From the cell containing the given text, extract its center point as (X, Y) coordinate. 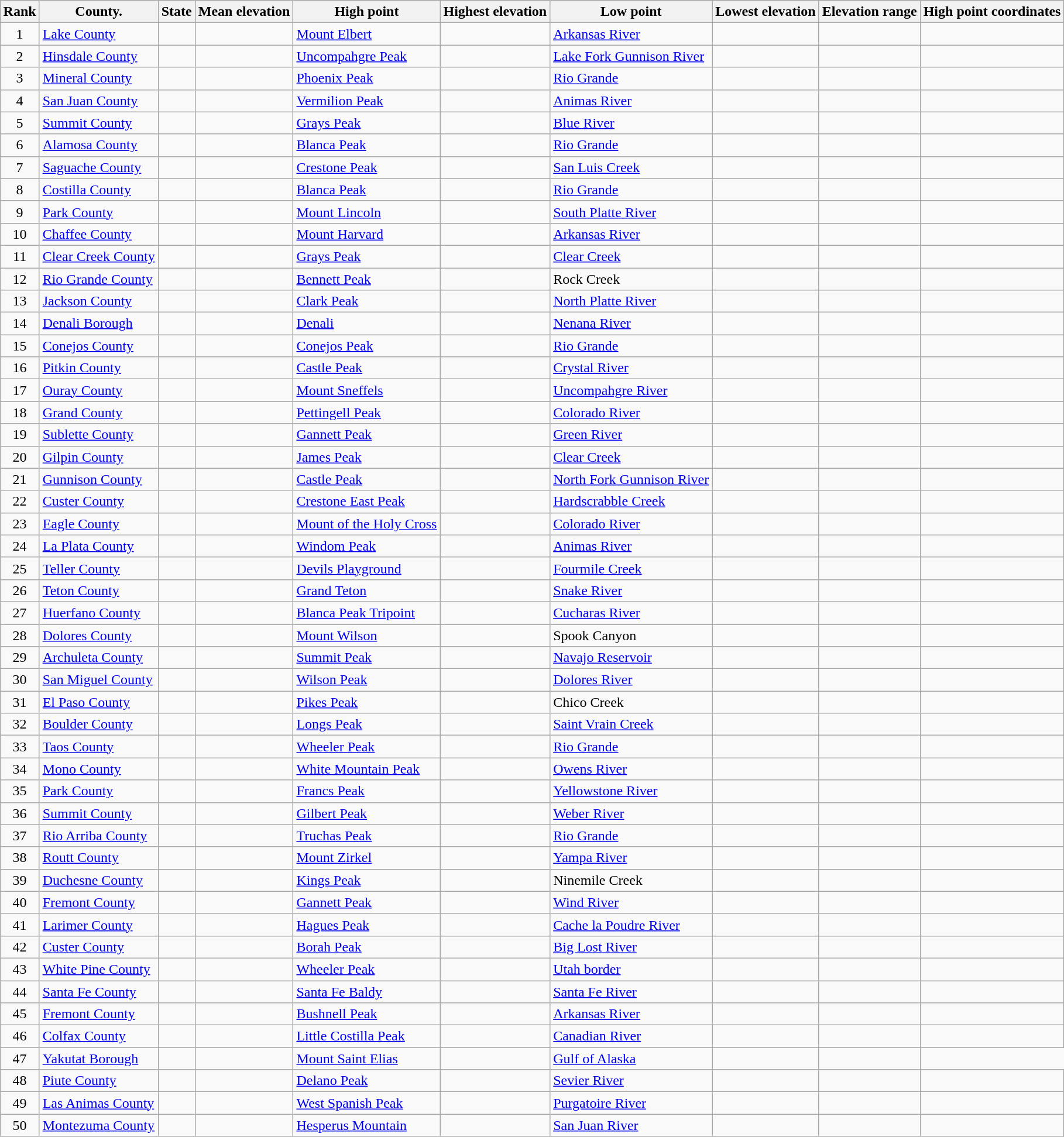
Hagues Peak (366, 925)
Gilpin County (98, 457)
Mount Sneffels (366, 390)
6 (20, 145)
Mount Lincoln (366, 212)
Summit Peak (366, 658)
5 (20, 123)
13 (20, 301)
Lowest elevation (766, 12)
Clark Peak (366, 301)
Little Costilla Peak (366, 1036)
Taos County (98, 747)
Larimer County (98, 925)
25 (20, 568)
Denali Borough (98, 324)
42 (20, 947)
Wilson Peak (366, 680)
Sevier River (631, 1081)
Huerfano County (98, 613)
Fourmile Creek (631, 568)
28 (20, 635)
Piute County (98, 1081)
Clear Creek County (98, 256)
Weber River (631, 813)
Utah border (631, 969)
4 (20, 101)
10 (20, 234)
29 (20, 658)
Pitkin County (98, 368)
Mount Zirkel (366, 858)
9 (20, 212)
White Mountain Peak (366, 769)
Gunnison County (98, 479)
Santa Fe Baldy (366, 992)
Snake River (631, 590)
Crestone East Peak (366, 501)
Pikes Peak (366, 702)
Lake Fork Gunnison River (631, 56)
High point coordinates (992, 12)
15 (20, 346)
Saint Vrain Creek (631, 724)
14 (20, 324)
Pettingell Peak (366, 413)
Hardscrabble Creek (631, 501)
34 (20, 769)
38 (20, 858)
Wind River (631, 902)
Cache la Poudre River (631, 925)
Blanca Peak Tripoint (366, 613)
Spook Canyon (631, 635)
Purgatoire River (631, 1103)
Colfax County (98, 1036)
Rank (20, 12)
North Platte River (631, 301)
Gulf of Alaska (631, 1059)
White Pine County (98, 969)
1 (20, 34)
Vermilion Peak (366, 101)
22 (20, 501)
43 (20, 969)
Rio Arriba County (98, 836)
30 (20, 680)
Crystal River (631, 368)
Denali (366, 324)
San Luis Creek (631, 167)
Hinsdale County (98, 56)
12 (20, 279)
Truchas Peak (366, 836)
26 (20, 590)
Chaffee County (98, 234)
El Paso County (98, 702)
Boulder County (98, 724)
San Miguel County (98, 680)
San Juan River (631, 1125)
35 (20, 791)
County. (98, 12)
Crestone Peak (366, 167)
Cucharas River (631, 613)
Uncompahgre Peak (366, 56)
Ninemile Creek (631, 880)
Conejos Peak (366, 346)
Chico Creek (631, 702)
50 (20, 1125)
Rock Creek (631, 279)
17 (20, 390)
South Platte River (631, 212)
Santa Fe River (631, 992)
Big Lost River (631, 947)
16 (20, 368)
Archuleta County (98, 658)
Phoenix Peak (366, 78)
Gilbert Peak (366, 813)
Ouray County (98, 390)
Rio Grande County (98, 279)
48 (20, 1081)
Routt County (98, 858)
Costilla County (98, 190)
33 (20, 747)
Mineral County (98, 78)
Navajo Reservoir (631, 658)
46 (20, 1036)
Devils Playground (366, 568)
Mean elevation (244, 12)
Las Animas County (98, 1103)
19 (20, 435)
23 (20, 524)
Low point (631, 12)
39 (20, 880)
47 (20, 1059)
Francs Peak (366, 791)
Windom Peak (366, 546)
Dolores County (98, 635)
27 (20, 613)
Grand Teton (366, 590)
Mount Harvard (366, 234)
11 (20, 256)
Bennett Peak (366, 279)
North Fork Gunnison River (631, 479)
State (177, 12)
Elevation range (870, 12)
Mount of the Holy Cross (366, 524)
Jackson County (98, 301)
37 (20, 836)
Alamosa County (98, 145)
21 (20, 479)
45 (20, 1014)
Borah Peak (366, 947)
Hesperus Mountain (366, 1125)
Blue River (631, 123)
7 (20, 167)
Green River (631, 435)
8 (20, 190)
Eagle County (98, 524)
49 (20, 1103)
Mount Elbert (366, 34)
Kings Peak (366, 880)
Nenana River (631, 324)
Sublette County (98, 435)
West Spanish Peak (366, 1103)
Mono County (98, 769)
2 (20, 56)
32 (20, 724)
Mount Saint Elias (366, 1059)
Lake County (98, 34)
40 (20, 902)
Dolores River (631, 680)
31 (20, 702)
36 (20, 813)
24 (20, 546)
Uncompahgre River (631, 390)
Conejos County (98, 346)
San Juan County (98, 101)
Duchesne County (98, 880)
Highest elevation (495, 12)
3 (20, 78)
Yellowstone River (631, 791)
La Plata County (98, 546)
Owens River (631, 769)
High point (366, 12)
18 (20, 413)
Bushnell Peak (366, 1014)
Saguache County (98, 167)
Canadian River (631, 1036)
44 (20, 992)
41 (20, 925)
Yakutat Borough (98, 1059)
Teton County (98, 590)
Teller County (98, 568)
Yampa River (631, 858)
James Peak (366, 457)
Grand County (98, 413)
Delano Peak (366, 1081)
Santa Fe County (98, 992)
Longs Peak (366, 724)
Mount Wilson (366, 635)
20 (20, 457)
Montezuma County (98, 1125)
